Return the [x, y] coordinate for the center point of the cell that contains the specified text.  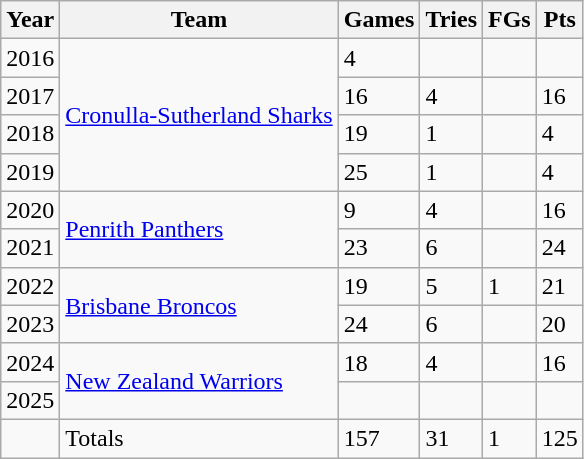
2021 [30, 248]
Pts [560, 20]
9 [379, 210]
157 [379, 438]
21 [560, 286]
20 [560, 324]
2025 [30, 400]
Games [379, 20]
Tries [452, 20]
Brisbane Broncos [199, 305]
New Zealand Warriors [199, 381]
Penrith Panthers [199, 229]
2016 [30, 58]
Team [199, 20]
2018 [30, 134]
5 [452, 286]
31 [452, 438]
23 [379, 248]
FGs [510, 20]
Year [30, 20]
2017 [30, 96]
2022 [30, 286]
18 [379, 362]
125 [560, 438]
2020 [30, 210]
2019 [30, 172]
25 [379, 172]
2024 [30, 362]
Cronulla-Sutherland Sharks [199, 115]
Totals [199, 438]
2023 [30, 324]
